For the text-containing cell, return its midpoint in [X, Y] coordinate format. 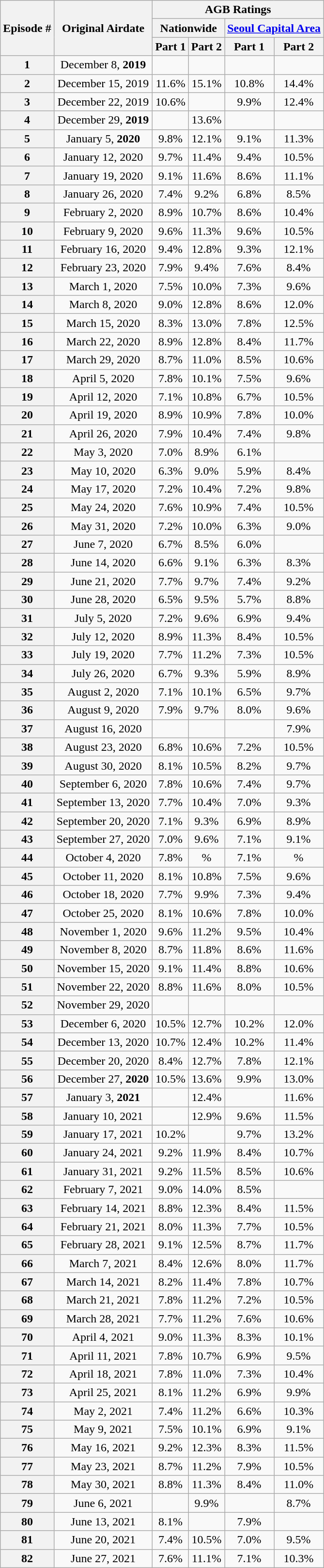
June 13, 2021 [103, 1521]
64 [27, 1226]
62 [27, 1190]
November 22, 2020 [103, 987]
52 [27, 1005]
49 [27, 950]
April 19, 2020 [103, 415]
April 5, 2020 [103, 378]
1 [27, 65]
May 3, 2020 [103, 452]
December 20, 2020 [103, 1060]
40 [27, 784]
November 15, 2020 [103, 968]
35 [27, 692]
July 12, 2020 [103, 637]
51 [27, 987]
Original Airdate [103, 28]
37 [27, 729]
May 10, 2020 [103, 470]
23 [27, 470]
June 14, 2020 [103, 563]
81 [27, 1540]
30 [27, 600]
October 25, 2020 [103, 913]
6.0% [249, 544]
31 [27, 618]
65 [27, 1245]
June 20, 2021 [103, 1540]
January 10, 2021 [103, 1116]
March 1, 2020 [103, 286]
33 [27, 655]
28 [27, 563]
September 27, 2020 [103, 839]
August 30, 2020 [103, 765]
12.6% [206, 1263]
March 22, 2020 [103, 342]
Nationwide [189, 28]
42 [27, 821]
15.1% [206, 83]
24 [27, 489]
February 7, 2021 [103, 1190]
August 2, 2020 [103, 692]
Episode # [27, 28]
May 24, 2020 [103, 507]
July 26, 2020 [103, 673]
50 [27, 968]
82 [27, 1558]
4 [27, 120]
September 13, 2020 [103, 802]
11.9% [206, 1153]
September 20, 2020 [103, 821]
36 [27, 710]
November 1, 2020 [103, 931]
April 25, 2021 [103, 1392]
29 [27, 581]
January 3, 2021 [103, 1097]
2 [27, 83]
October 4, 2020 [103, 858]
58 [27, 1116]
27 [27, 544]
26 [27, 526]
5 [27, 139]
13 [27, 286]
February 28, 2021 [103, 1245]
19 [27, 397]
14.0% [206, 1190]
May 31, 2020 [103, 526]
21 [27, 434]
April 11, 2021 [103, 1355]
11.8% [206, 950]
March 29, 2020 [103, 360]
November 8, 2020 [103, 950]
79 [27, 1503]
March 15, 2020 [103, 323]
48 [27, 931]
55 [27, 1060]
46 [27, 895]
August 9, 2020 [103, 710]
53 [27, 1024]
54 [27, 1042]
May 17, 2020 [103, 489]
44 [27, 858]
January 24, 2021 [103, 1153]
May 16, 2021 [103, 1448]
56 [27, 1079]
February 23, 2020 [103, 268]
59 [27, 1134]
January 17, 2021 [103, 1134]
June 6, 2021 [103, 1503]
December 27, 2020 [103, 1079]
70 [27, 1337]
March 21, 2021 [103, 1300]
October 18, 2020 [103, 895]
60 [27, 1153]
39 [27, 765]
January 5, 2020 [103, 139]
January 12, 2020 [103, 157]
32 [27, 637]
February 9, 2020 [103, 231]
January 31, 2021 [103, 1171]
10 [27, 231]
18 [27, 378]
March 8, 2020 [103, 305]
45 [27, 876]
May 30, 2021 [103, 1485]
20 [27, 415]
6.1% [249, 452]
December 22, 2019 [103, 102]
April 4, 2021 [103, 1337]
41 [27, 802]
June 27, 2021 [103, 1558]
11 [27, 249]
77 [27, 1466]
April 26, 2020 [103, 434]
June 7, 2020 [103, 544]
68 [27, 1300]
June 21, 2020 [103, 581]
72 [27, 1374]
73 [27, 1392]
80 [27, 1521]
December 29, 2019 [103, 120]
7 [27, 175]
July 19, 2020 [103, 655]
March 7, 2021 [103, 1263]
13.2% [299, 1134]
August 16, 2020 [103, 729]
May 9, 2021 [103, 1429]
34 [27, 673]
57 [27, 1097]
67 [27, 1282]
69 [27, 1319]
March 28, 2021 [103, 1319]
63 [27, 1208]
14 [27, 305]
February 16, 2020 [103, 249]
February 2, 2020 [103, 212]
38 [27, 747]
February 21, 2021 [103, 1226]
15 [27, 323]
January 26, 2020 [103, 194]
September 6, 2020 [103, 784]
May 2, 2021 [103, 1411]
January 19, 2020 [103, 175]
12.9% [206, 1116]
6 [27, 157]
75 [27, 1429]
16 [27, 342]
December 6, 2020 [103, 1024]
3 [27, 102]
5.7% [249, 600]
78 [27, 1485]
December 15, 2019 [103, 83]
76 [27, 1448]
July 5, 2020 [103, 618]
43 [27, 839]
17 [27, 360]
December 8, 2019 [103, 65]
AGB Ratings [238, 10]
22 [27, 452]
61 [27, 1171]
47 [27, 913]
8 [27, 194]
June 28, 2020 [103, 600]
12 [27, 268]
April 12, 2020 [103, 397]
May 23, 2021 [103, 1466]
14.4% [299, 83]
February 14, 2021 [103, 1208]
25 [27, 507]
April 18, 2021 [103, 1374]
71 [27, 1355]
9 [27, 212]
November 29, 2020 [103, 1005]
Seoul Capital Area [274, 28]
March 14, 2021 [103, 1282]
October 11, 2020 [103, 876]
August 23, 2020 [103, 747]
December 13, 2020 [103, 1042]
74 [27, 1411]
66 [27, 1263]
